Return the [X, Y] coordinate for the center point of the cell that contains the specified text.  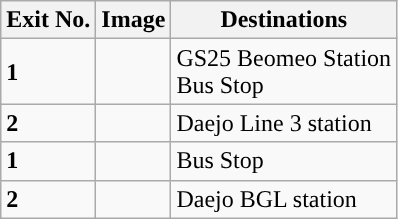
GS25 Beomeo StationBus Stop [284, 72]
Daejo BGL station [284, 199]
Daejo Line 3 station [284, 123]
Exit No. [48, 20]
Destinations [284, 20]
Bus Stop [284, 161]
Image [134, 20]
